Scan for the cell matching the given text and deliver its [X, Y] coordinate at center. 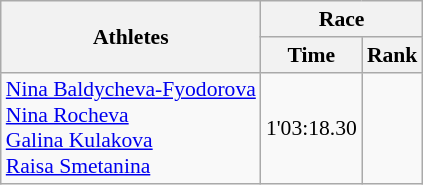
Rank [392, 55]
Time [312, 55]
Nina Baldycheva-FyodorovaNina RochevaGalina KulakovaRaisa Smetanina [131, 128]
1'03:18.30 [312, 128]
Athletes [131, 36]
Race [342, 19]
